Provide the (X, Y) coordinate of the cell's center where the given text is located.  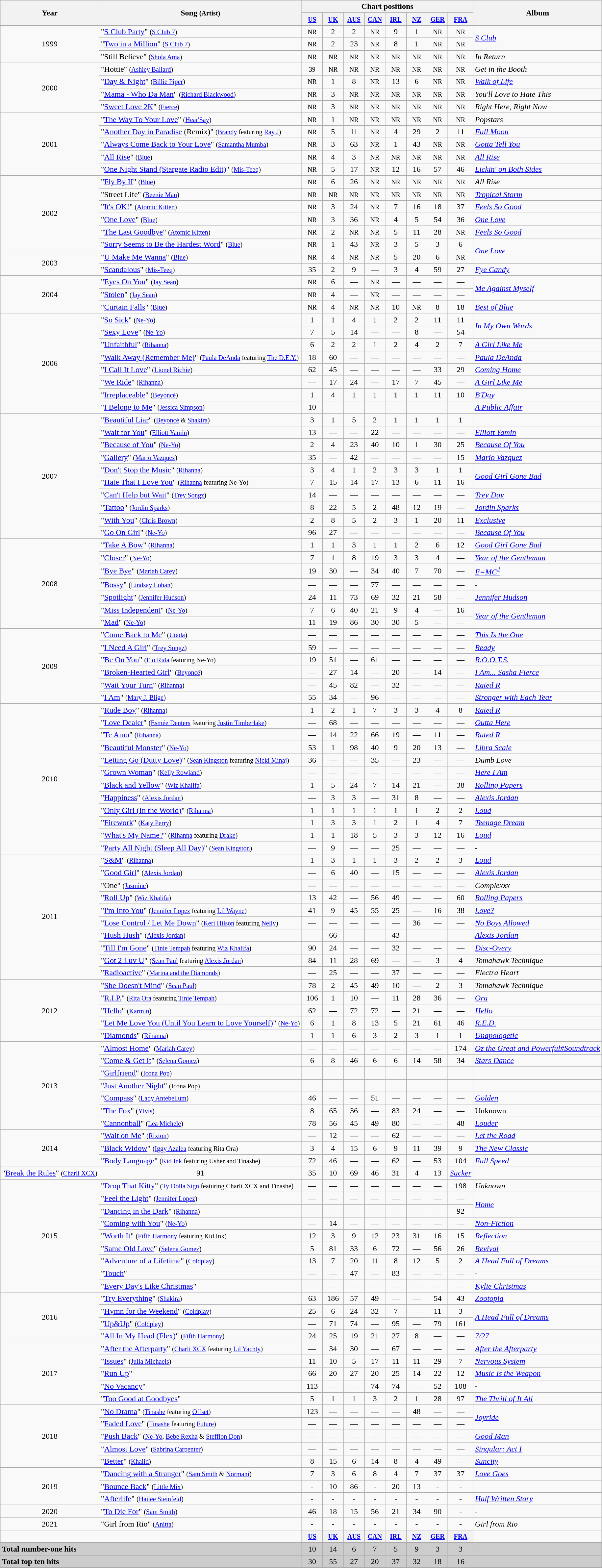
1999 (50, 44)
81 (333, 1248)
Coming Home (538, 370)
2001 (50, 144)
"Just Another Night" (Icona Pop) (200, 1086)
"Beautiful Monster" (Ne-Yo) (200, 747)
2019 (50, 1486)
"Sorry Seems to Be the Hardest Word" (Blue) (200, 244)
Total top ten hits (50, 1561)
2011 (50, 917)
Good Man (538, 1436)
"Afterlife" (Hailee Steinfeld) (200, 1499)
"Bossy" (Lindsay Lohan) (200, 585)
"Hate That I Love You" (Rihanna featuring Ne-Yo) (200, 482)
"Mama - Who Da Man" (Richard Blackwood) (200, 94)
98 (354, 747)
Full Speed (538, 1161)
Outta Here (538, 722)
47 (354, 1274)
174 (461, 1048)
80 (396, 1123)
"Black and Yellow" (Wiz Khalifa) (200, 785)
77 (375, 585)
"So Sick" (Ne-Yo) (200, 319)
"Happiness" (Alexis Jordan) (200, 797)
"Body Language" (Kid Ink featuring Usher and Tinashe) (200, 1161)
Dumb Love (538, 760)
"With You" (Chris Brown) (200, 520)
Right Here, Right Now (538, 107)
"Black Widow" (Iggy Azalea featuring Rita Ora) (200, 1148)
"Only Girl (In the World)" (Rihanna) (200, 810)
Reflection (538, 1236)
"Stolen" (Jay Sean) (200, 294)
"Till I'm Gone" (Tinie Tempah featuring Wiz Khalifa) (200, 948)
E=MC2 (538, 571)
"Fly By II" (Blue) (200, 182)
Total number-one hits (50, 1549)
This Is the One (538, 635)
"Letting Go (Dutty Love)" (Sean Kingston featuring Nicki Minaj) (200, 760)
Zootopia (538, 1299)
"Wait for You" (Elliott Yamin) (200, 432)
"Gallery" (Mario Vazquez) (200, 457)
Golden (538, 1098)
106 (312, 998)
7/27 (538, 1336)
"Curtain Falls" (Blue) (200, 307)
Girl from Rio (538, 1524)
"The Last Goodbye" (Atomic Kitten) (200, 232)
In My Own Words (538, 326)
"Drop That Kitty" (Ty Dolla Sign featuring Charli XCX and Tinashe) (200, 1186)
"After the Afterparty" (Charli XCX featuring Lil Yachty) (200, 1349)
"What's My Name?" (Rihanna featuring Drake) (200, 835)
Get in the Booth (538, 69)
161 (461, 1324)
"Bye Bye" (Mariah Carey) (200, 571)
"Cannonball" (Lea Michele) (200, 1123)
"I'm Into You" (Jennifer Lopez featuring Lil Wayne) (200, 910)
"I Need A Girl" (Trey Songz) (200, 647)
"Better" (Khalid) (200, 1461)
73 (354, 597)
2018 (50, 1436)
Kylie Christmas (538, 1286)
Oz the Great and Powerful#Soundtrack (538, 1048)
"Issues" (Julia Michaels) (200, 1361)
"Firework" (Katy Perry) (200, 822)
"Lose Control / Let Me Down" (Keri Hilson featuring Nelly) (200, 923)
"Dancing in the Dark" (Rihanna) (200, 1211)
"Wait Your Turn" (Rihanna) (200, 685)
"Touch" (200, 1274)
"The Way To Your Love" (Hear'Say) (200, 119)
67 (396, 1349)
"Still Believe" (Shola Ama) (200, 57)
123 (312, 1411)
A Public Affair (538, 407)
Best of Blue (538, 307)
"Rude Boy" (Rihanna) (200, 710)
Disc-Overy (538, 948)
"Can't Help but Wait" (Trey Songz) (200, 495)
Let the Road (538, 1136)
Year (50, 13)
"Grown Woman" (Kelly Rowland) (200, 772)
Sucker (461, 1173)
"Sweet Love 2K" (Fierce) (200, 107)
Here I Am (538, 772)
2012 (50, 1010)
"Bounce Back" (Little Mix) (200, 1486)
R.E.D. (538, 1023)
Love Goes (538, 1474)
68 (333, 722)
41 (312, 910)
97 (461, 1399)
"Wait on Me" (Rixton) (200, 1136)
"One Night Stand (Stargate Radio Edit)" (Mis-Teeq) (200, 169)
"Coming with You" (Ne-Yo) (200, 1223)
"R.I.P." (Rita Ora featuring Tinie Tempah) (200, 998)
Jordin Sparks (538, 507)
"Closer" (Ne-Yo) (200, 558)
"Walk Away (Remember Me)" (Paula DeAnda featuring The D.E.Y.) (200, 357)
79 (438, 1324)
"Almost Love" (Sabrina Carpenter) (200, 1449)
"Same Old Love" (Selena Gomez) (200, 1248)
"She Doesn't Mind" (Sean Paul) (200, 985)
You'll Love to Hate This (538, 94)
Non-Fiction (538, 1223)
2007 (50, 476)
2003 (50, 263)
"Girl from Rio" (Anitta) (200, 1524)
"Hymn for the Weekend" (Coldplay) (200, 1311)
2008 (50, 584)
"Good Girl" (Alexis Jordan) (200, 873)
"We Ride" (Rihanna) (200, 382)
2020 (50, 1511)
"Feel the Light" (Jennifer Lopez) (200, 1198)
"Sexy Love" (Ne-Yo) (200, 332)
The New Classic (538, 1148)
"Street Life" (Beenie Man) (200, 194)
"All In My Head (Flex)" (Fifth Harmony) (200, 1336)
"Every Day's Like Christmas" (200, 1286)
198 (461, 1186)
"Te Amo" (Rihanna) (200, 735)
Hello (538, 1010)
"Always Come Back to Your Love" (Samantha Mumba) (200, 144)
84 (312, 960)
"It's OK!" (Atomic Kitten) (200, 207)
"Because of You" (Ne-Yo) (200, 445)
"Roll Up" (Wiz Khalifa) (200, 898)
"Come & Get It" (Selena Gomez) (200, 1060)
Chart positions (388, 7)
Full Moon (538, 132)
82 (354, 685)
Paula DeAnda (538, 357)
Teenage Dream (538, 822)
"Come Back to Me" (Utada) (200, 635)
No Boys Allowed (538, 923)
104 (461, 1161)
Tropical Storm (538, 194)
"I Call It Love" (Lionel Richie) (200, 370)
91 (200, 1173)
Ora (538, 998)
"Almost Home" (Mariah Carey) (200, 1048)
"U Make Me Wanna" (Blue) (200, 257)
2021 (50, 1524)
Suncity (538, 1461)
Stronger with Each Tear (538, 697)
"Faded Love" (Tinashe featuring Future) (200, 1424)
2014 (50, 1148)
After the Afterparty (538, 1349)
2017 (50, 1374)
"Hottie" (Ashley Ballard) (200, 69)
"Beautiful Liar" (Beyoncé & Shakira) (200, 420)
"S&M" (Rihanna) (200, 860)
"Party All Night (Sleep All Day)" (Sean Kingston) (200, 847)
186 (333, 1299)
Stars Dance (538, 1060)
"S Club Party" (S Club 7) (200, 32)
"Two in a Million" (S Club 7) (200, 44)
Nervous System (538, 1361)
"Tattoo" (Jordin Sparks) (200, 507)
Home (538, 1204)
Popstars (538, 119)
52 (438, 1386)
Walk of Life (538, 82)
92 (461, 1211)
Album (538, 13)
"Let Me Love You (Until You Learn to Love Yourself)" (Ne-Yo) (200, 1023)
"Break the Rules" (Charli XCX) (50, 1173)
113 (312, 1386)
"All Rise" (Blue) (200, 157)
2009 (50, 666)
Me Against Myself (538, 288)
"The Fox" (Ylvis) (200, 1111)
In Return (538, 57)
Jennifer Hudson (538, 597)
"Hello" (Karmin) (200, 1010)
Exclusive (538, 520)
The Thrill of It All (538, 1399)
"Day & Night" (Billie Piper) (200, 82)
"Go On Girl" (Ne-Yo) (200, 532)
Lickin' on Both Sides (538, 169)
"Mad" (Ne-Yo) (200, 622)
"Diamonds" (Rihanna) (200, 1035)
S Club (538, 38)
"Push Back" (Ne-Yo, Bebe Rexha & Stefflon Don) (200, 1436)
"Broken-Hearted Girl" (Beyoncé) (200, 672)
"Miss Independent" (Ne-Yo) (200, 610)
Ready (538, 647)
"Another Day in Paradise (Remix)" (Brandy featuring Ray J) (200, 132)
95 (396, 1324)
"I Am" (Mary J. Blige) (200, 697)
Complexxx (538, 885)
Half Written Story (538, 1499)
"Adventure of a Lifetime" (Coldplay) (200, 1261)
"Irreplaceable" (Beyoncé) (200, 395)
"Take A Bow" (Rihanna) (200, 545)
I Am... Sasha Fierce (538, 672)
2004 (50, 294)
"Worth It" (Fifth Harmony featuring Kid Ink) (200, 1236)
Gotta Tell You (538, 144)
Revival (538, 1248)
Unapologetic (538, 1035)
Libra Scale (538, 747)
"Don't Stop the Music" (Rihanna) (200, 470)
"Love Dealer" (Esmée Denters featuring Justin Timberlake) (200, 722)
"Up&Up" (Coldplay) (200, 1324)
Trey Day (538, 495)
2016 (50, 1317)
"Try Everything" (Shakira) (200, 1299)
B'Day (538, 395)
"Unfaithful" (Rihanna) (200, 344)
"Girlfriend" (Icona Pop) (200, 1073)
Love? (538, 910)
71 (333, 1324)
"Run Up" (200, 1374)
"To Die For" (Sam Smith) (200, 1511)
"Spotlight" (Jennifer Hudson) (200, 597)
Joyride (538, 1417)
"Radioactive" (Marina and the Diamonds) (200, 973)
65 (333, 1111)
2015 (50, 1236)
"I Belong to Me" (Jessica Simpson) (200, 407)
"Compass" (Lady Antebellum) (200, 1098)
2013 (50, 1085)
2010 (50, 779)
Eye Candy (538, 269)
Electra Heart (538, 973)
"Be On You" (Flo Rida featuring Ne-Yo) (200, 660)
2002 (50, 213)
"Eyes On You" (Jay Sean) (200, 282)
Singular: Act I (538, 1449)
108 (461, 1386)
"Hush Hush" (Alexis Jordan) (200, 935)
Mario Vazquez (538, 457)
Louder (538, 1123)
"No Drama" (Tinashe featuring Offset) (200, 1411)
"Scandalous" (Mis-Teeq) (200, 269)
2000 (50, 88)
2006 (50, 363)
"One Love" (Blue) (200, 219)
Song (Artist) (200, 13)
"Too Good at Goodbyes" (200, 1399)
"One" (Jasmine) (200, 885)
Elliott Yamin (538, 432)
70 (438, 571)
R.O.O.T.S. (538, 660)
"No Vacancy" (200, 1386)
"Dancing with a Stranger" (Sam Smith & Normani) (200, 1474)
Music Is the Weapon (538, 1374)
"Got 2 Luv U" (Sean Paul featuring Alexis Jordan) (200, 960)
